Scan for the cell matching the given text and deliver its (x, y) coordinate at center. 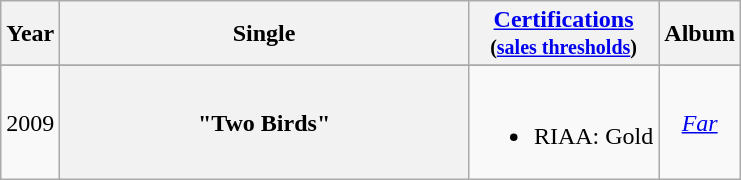
2009 (30, 122)
"Two Birds" (264, 122)
Far (700, 122)
Certifications(sales thresholds) (563, 34)
Single (264, 34)
RIAA: Gold (563, 122)
Year (30, 34)
Album (700, 34)
